Output the [x, y] coordinate of the center of the cell containing the given text.  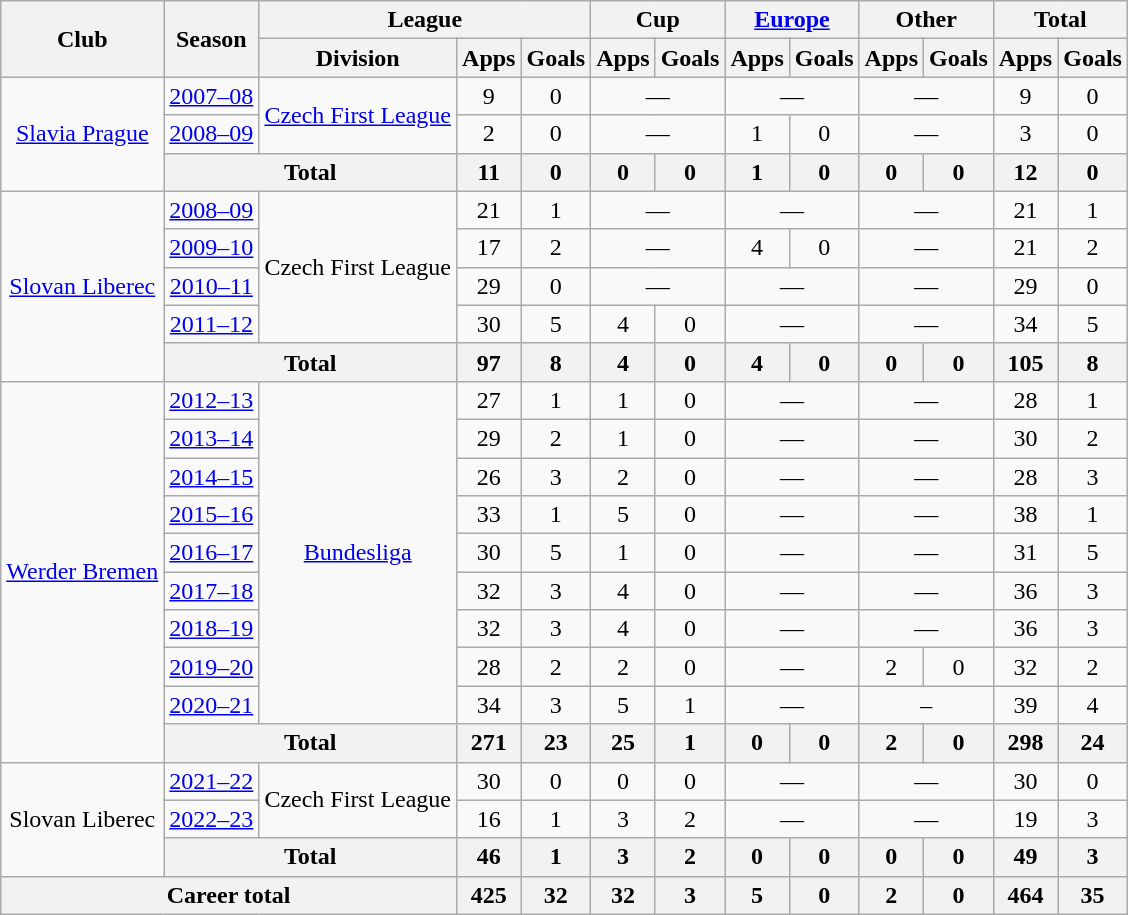
League [425, 20]
Cup [658, 20]
39 [1025, 705]
2007–08 [212, 96]
2013–14 [212, 438]
425 [489, 895]
105 [1025, 362]
2010–11 [212, 286]
Division [358, 58]
– [926, 705]
Bundesliga [358, 552]
23 [556, 743]
271 [489, 743]
Season [212, 39]
27 [489, 400]
11 [489, 172]
2009–10 [212, 248]
33 [489, 515]
16 [489, 819]
2019–20 [212, 667]
17 [489, 248]
12 [1025, 172]
2014–15 [212, 477]
2011–12 [212, 324]
26 [489, 477]
464 [1025, 895]
97 [489, 362]
Club [82, 39]
Europe [792, 20]
2016–17 [212, 553]
Werder Bremen [82, 572]
2021–22 [212, 781]
31 [1025, 553]
25 [623, 743]
Other [926, 20]
46 [489, 857]
38 [1025, 515]
49 [1025, 857]
Career total [229, 895]
24 [1093, 743]
2018–19 [212, 629]
2020–21 [212, 705]
2017–18 [212, 591]
35 [1093, 895]
2022–23 [212, 819]
Slavia Prague [82, 134]
298 [1025, 743]
2015–16 [212, 515]
19 [1025, 819]
2012–13 [212, 400]
